From the cell containing the given text, extract its center point as (x, y) coordinate. 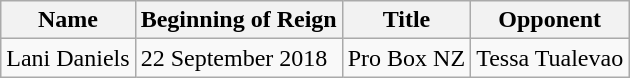
Lani Daniels (68, 58)
Opponent (550, 20)
Tessa Tualevao (550, 58)
22 September 2018 (238, 58)
Beginning of Reign (238, 20)
Pro Box NZ (406, 58)
Name (68, 20)
Title (406, 20)
